Identify which cell holds the provided text, then report its (X, Y) central coordinate. 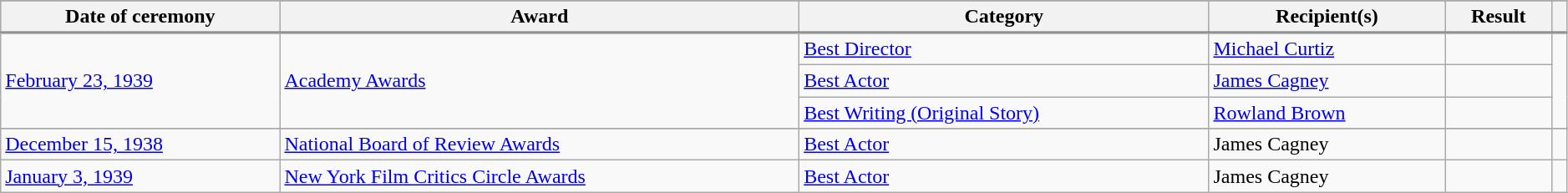
Result (1499, 17)
December 15, 1938 (140, 145)
Category (1004, 17)
Best Writing (Original Story) (1004, 113)
National Board of Review Awards (540, 145)
Michael Curtiz (1327, 49)
Best Director (1004, 49)
January 3, 1939 (140, 176)
Academy Awards (540, 81)
Rowland Brown (1327, 113)
Date of ceremony (140, 17)
February 23, 1939 (140, 81)
Award (540, 17)
Recipient(s) (1327, 17)
New York Film Critics Circle Awards (540, 176)
